Extract the (x, y) coordinate from the center of the cell holding the provided text.  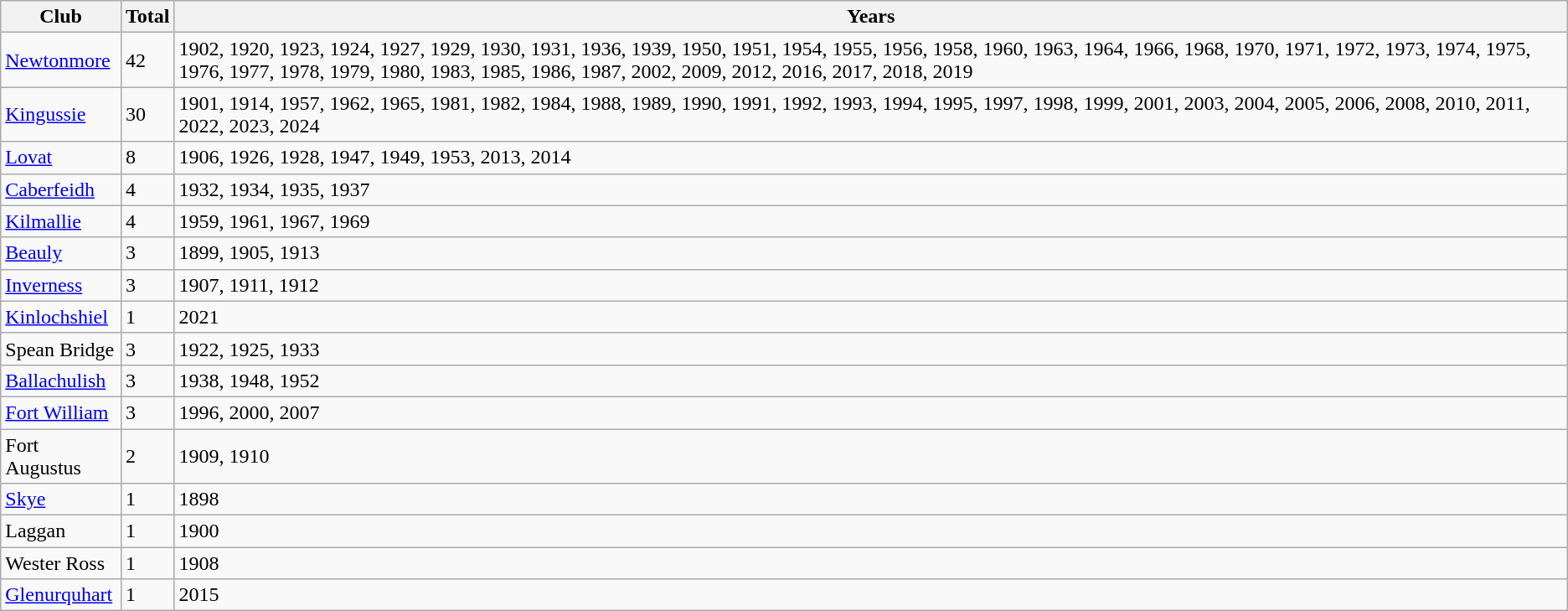
Inverness (61, 285)
1898 (871, 500)
Glenurquhart (61, 595)
Fort Augustus (61, 456)
1909, 1910 (871, 456)
Beauly (61, 253)
Laggan (61, 531)
1899, 1905, 1913 (871, 253)
1938, 1948, 1952 (871, 381)
2 (147, 456)
Skye (61, 500)
1922, 1925, 1933 (871, 349)
1908 (871, 563)
Kilmallie (61, 221)
Kinlochshiel (61, 317)
2015 (871, 595)
Newtonmore (61, 60)
Caberfeidh (61, 189)
Kingussie (61, 114)
1932, 1934, 1935, 1937 (871, 189)
1996, 2000, 2007 (871, 412)
Fort William (61, 412)
Years (871, 17)
Spean Bridge (61, 349)
Wester Ross (61, 563)
2021 (871, 317)
Lovat (61, 158)
Ballachulish (61, 381)
Total (147, 17)
1900 (871, 531)
30 (147, 114)
42 (147, 60)
Club (61, 17)
1906, 1926, 1928, 1947, 1949, 1953, 2013, 2014 (871, 158)
1907, 1911, 1912 (871, 285)
1959, 1961, 1967, 1969 (871, 221)
8 (147, 158)
